Return the (X, Y) coordinate for the center point of the cell that contains the specified text.  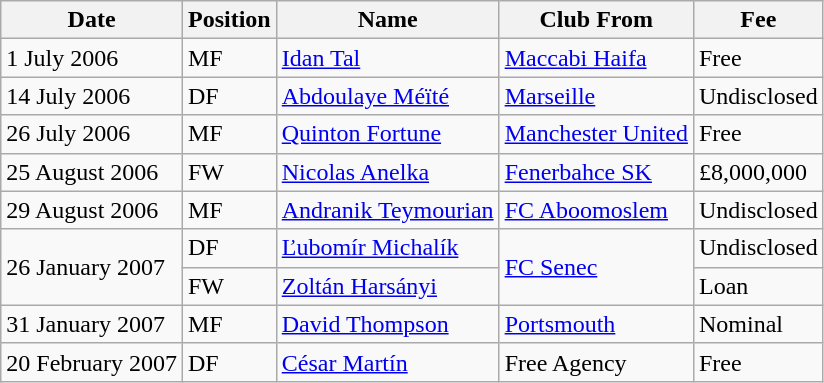
Idan Tal (388, 58)
Fenerbahce SK (596, 172)
20 February 2007 (92, 362)
FC Senec (596, 267)
Fee (758, 20)
26 January 2007 (92, 267)
Zoltán Harsányi (388, 286)
31 January 2007 (92, 324)
Nicolas Anelka (388, 172)
Marseille (596, 96)
Andranik Teymourian (388, 210)
£8,000,000 (758, 172)
29 August 2006 (92, 210)
25 August 2006 (92, 172)
Quinton Fortune (388, 134)
Portsmouth (596, 324)
Maccabi Haifa (596, 58)
26 July 2006 (92, 134)
Date (92, 20)
Name (388, 20)
Ľubomír Michalík (388, 248)
14 July 2006 (92, 96)
Club From (596, 20)
Position (229, 20)
David Thompson (388, 324)
Abdoulaye Méïté (388, 96)
Loan (758, 286)
César Martín (388, 362)
Manchester United (596, 134)
1 July 2006 (92, 58)
FC Aboomoslem (596, 210)
Nominal (758, 324)
Free Agency (596, 362)
